Extract the (x, y) coordinate from the center of the cell holding the provided text.  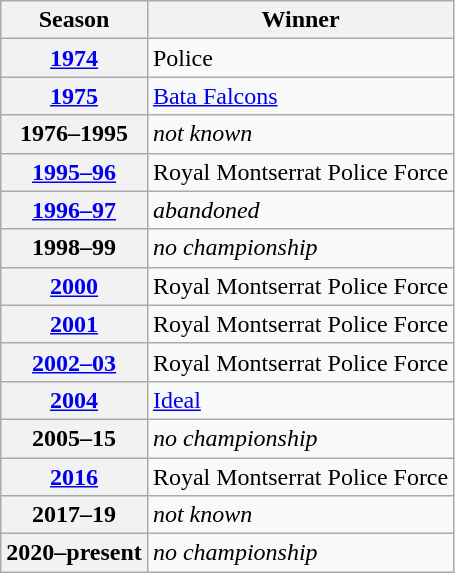
2002–03 (74, 362)
1996–97 (74, 210)
Winner (300, 20)
1975 (74, 96)
Season (74, 20)
Bata Falcons (300, 96)
2017–19 (74, 515)
2016 (74, 477)
1995–96 (74, 172)
2001 (74, 324)
1974 (74, 58)
2004 (74, 400)
Ideal (300, 400)
2005–15 (74, 438)
abandoned (300, 210)
Police (300, 58)
1976–1995 (74, 134)
1998–99 (74, 248)
2000 (74, 286)
2020–present (74, 553)
